Detect which cell encompasses the target text, then output its [x, y] center coordinate. 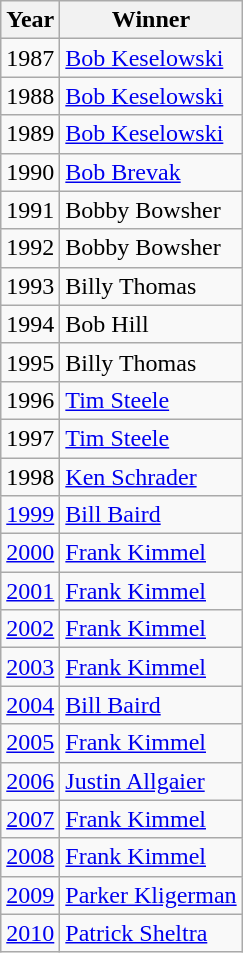
Parker Kligerman [151, 895]
1989 [30, 134]
2009 [30, 895]
1997 [30, 438]
Year [30, 20]
1993 [30, 286]
2005 [30, 743]
2001 [30, 591]
2007 [30, 819]
1992 [30, 248]
Winner [151, 20]
2000 [30, 553]
Bob Brevak [151, 172]
1999 [30, 515]
1996 [30, 400]
1988 [30, 96]
2003 [30, 667]
2010 [30, 933]
1990 [30, 172]
1998 [30, 477]
2002 [30, 629]
1987 [30, 58]
1995 [30, 362]
Ken Schrader [151, 477]
2006 [30, 781]
1991 [30, 210]
Justin Allgaier [151, 781]
1994 [30, 324]
2008 [30, 857]
Patrick Sheltra [151, 933]
2004 [30, 705]
Bob Hill [151, 324]
